Provide the [X, Y] coordinate of the cell's center where the given text is located.  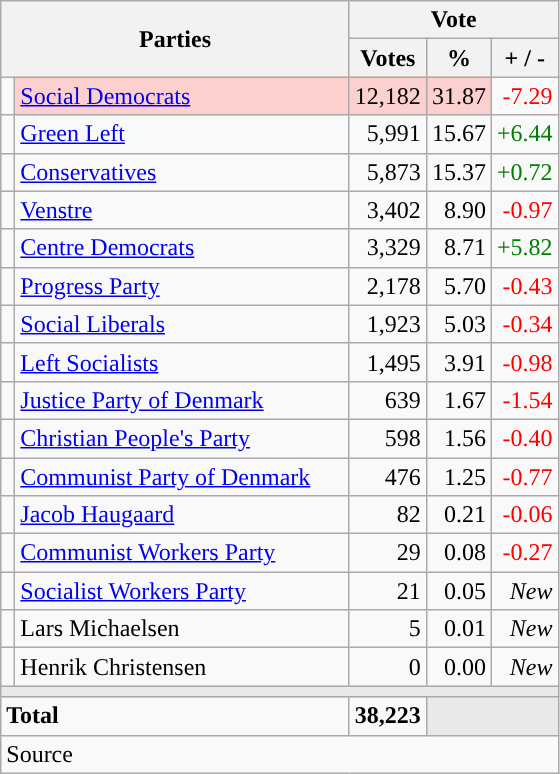
Centre Democrats [182, 248]
15.37 [458, 172]
29 [388, 553]
598 [388, 438]
-1.54 [524, 400]
Green Left [182, 134]
-0.40 [524, 438]
5,991 [388, 134]
Parties [176, 39]
Social Liberals [182, 324]
-0.97 [524, 210]
0.08 [458, 553]
639 [388, 400]
Source [280, 754]
Jacob Haugaard [182, 515]
1.56 [458, 438]
15.67 [458, 134]
-0.77 [524, 477]
-0.98 [524, 362]
5.03 [458, 324]
3,402 [388, 210]
+ / - [524, 58]
Communist Workers Party [182, 553]
Communist Party of Denmark [182, 477]
5 [388, 629]
Votes [388, 58]
% [458, 58]
0 [388, 667]
31.87 [458, 96]
0.05 [458, 591]
82 [388, 515]
-0.34 [524, 324]
+6.44 [524, 134]
2,178 [388, 286]
0.00 [458, 667]
8.90 [458, 210]
-0.43 [524, 286]
+5.82 [524, 248]
1,923 [388, 324]
Social Democrats [182, 96]
Left Socialists [182, 362]
3,329 [388, 248]
Henrik Christensen [182, 667]
1,495 [388, 362]
5,873 [388, 172]
Justice Party of Denmark [182, 400]
0.21 [458, 515]
Venstre [182, 210]
0.01 [458, 629]
-0.06 [524, 515]
Socialist Workers Party [182, 591]
Lars Michaelsen [182, 629]
38,223 [388, 716]
Conservatives [182, 172]
1.67 [458, 400]
5.70 [458, 286]
476 [388, 477]
12,182 [388, 96]
Vote [454, 20]
Progress Party [182, 286]
8.71 [458, 248]
Total [176, 716]
-7.29 [524, 96]
+0.72 [524, 172]
Christian People's Party [182, 438]
21 [388, 591]
3.91 [458, 362]
1.25 [458, 477]
-0.27 [524, 553]
